Capture the cell that displays the provided text and extract its (x, y) central coordinate. 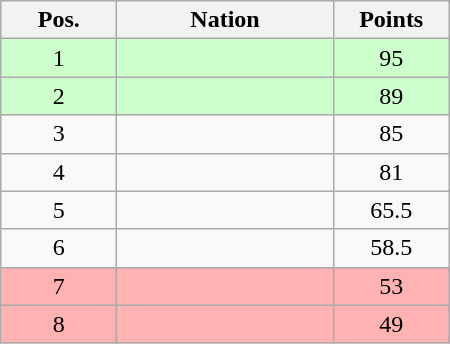
4 (59, 172)
65.5 (391, 210)
8 (59, 324)
Pos. (59, 20)
95 (391, 58)
7 (59, 286)
49 (391, 324)
89 (391, 96)
3 (59, 134)
58.5 (391, 248)
5 (59, 210)
81 (391, 172)
Points (391, 20)
6 (59, 248)
2 (59, 96)
85 (391, 134)
1 (59, 58)
53 (391, 286)
Nation (225, 20)
